Pinpoint the cell where the given text exists, returning its [X, Y] midpoint coordinate. 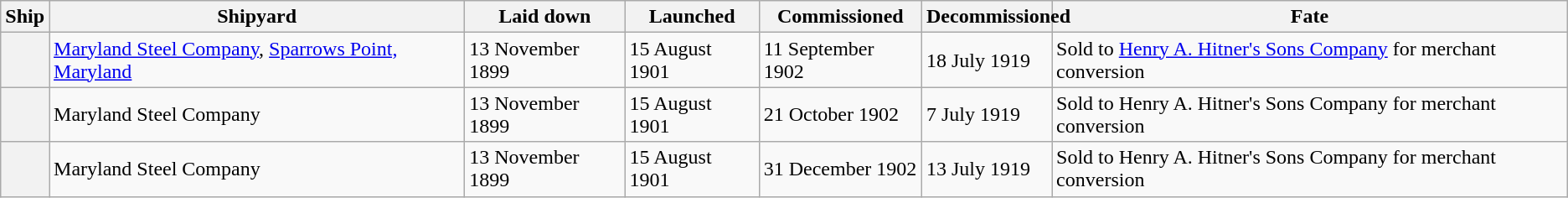
Laid down [544, 17]
18 July 1919 [987, 60]
Shipyard [257, 17]
21 October 1902 [840, 114]
31 December 1902 [840, 169]
Ship [25, 17]
Commissioned [840, 17]
Launched [692, 17]
11 September 1902 [840, 60]
7 July 1919 [987, 114]
Maryland Steel Company, Sparrows Point, Maryland [257, 60]
13 July 1919 [987, 169]
Decommissioned [987, 17]
Fate [1310, 17]
